Locate the cell with the specified text and output its [X, Y] center coordinate. 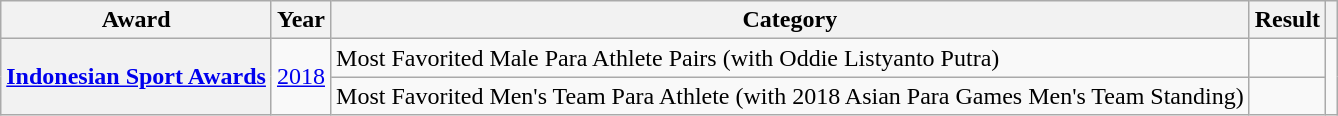
2018 [300, 77]
Category [790, 20]
Result [1287, 20]
Award [136, 20]
Most Favorited Male Para Athlete Pairs (with Oddie Listyanto Putra) [790, 58]
Most Favorited Men's Team Para Athlete (with 2018 Asian Para Games Men's Team Standing) [790, 96]
Year [300, 20]
Indonesian Sport Awards [136, 77]
